Provide the (x, y) coordinate of the cell's center where the given text is located.  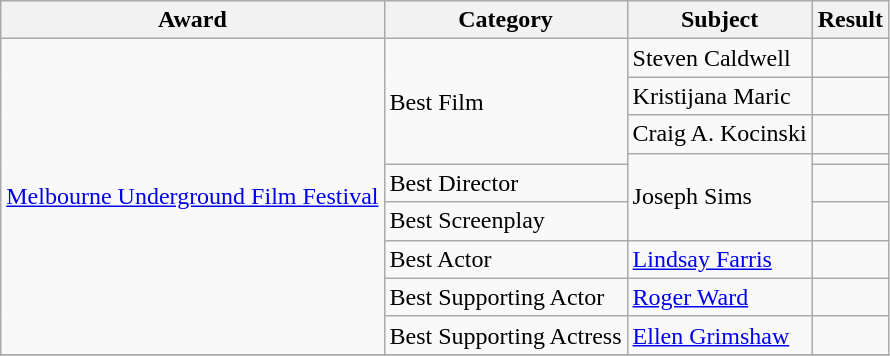
Kristijana Maric (720, 96)
Roger Ward (720, 297)
Lindsay Farris (720, 259)
Steven Caldwell (720, 58)
Best Actor (506, 259)
Best Supporting Actress (506, 335)
Subject (720, 20)
Award (192, 20)
Joseph Sims (720, 196)
Best Supporting Actor (506, 297)
Result (850, 20)
Best Screenplay (506, 221)
Melbourne Underground Film Festival (192, 197)
Ellen Grimshaw (720, 335)
Best Director (506, 183)
Category (506, 20)
Craig A. Kocinski (720, 134)
Best Film (506, 102)
